Pinpoint the cell where the given text exists, returning its [X, Y] midpoint coordinate. 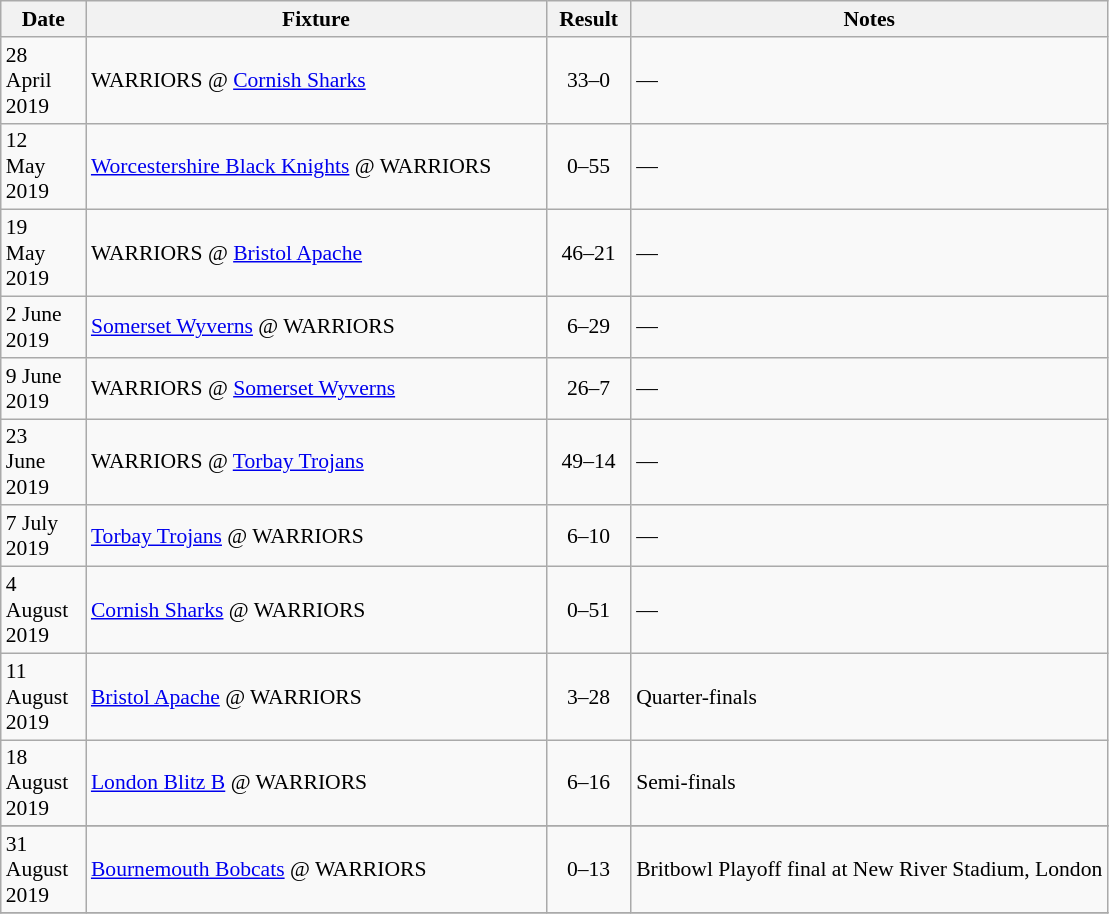
6–29 [588, 328]
Result [588, 19]
Notes [869, 19]
London Blitz B @ WARRIORS [316, 784]
0–13 [588, 870]
Date [44, 19]
19 May 2019 [44, 254]
WARRIORS @ Bristol Apache [316, 254]
7 July 2019 [44, 536]
Worcestershire Black Knights @ WARRIORS [316, 166]
3–28 [588, 696]
49–14 [588, 462]
2 June 2019 [44, 328]
Torbay Trojans @ WARRIORS [316, 536]
6–10 [588, 536]
Fixture [316, 19]
Somerset Wyverns @ WARRIORS [316, 328]
Bristol Apache @ WARRIORS [316, 696]
0–55 [588, 166]
46–21 [588, 254]
33–0 [588, 80]
31 August 2019 [44, 870]
Semi-finals [869, 784]
28 April 2019 [44, 80]
Quarter-finals [869, 696]
11 August 2019 [44, 696]
23 June 2019 [44, 462]
WARRIORS @ Cornish Sharks [316, 80]
18 August 2019 [44, 784]
26–7 [588, 388]
12 May 2019 [44, 166]
9 June 2019 [44, 388]
Bournemouth Bobcats @ WARRIORS [316, 870]
6–16 [588, 784]
0–51 [588, 610]
Cornish Sharks @ WARRIORS [316, 610]
Britbowl Playoff final at New River Stadium, London [869, 870]
4 August 2019 [44, 610]
WARRIORS @ Torbay Trojans [316, 462]
WARRIORS @ Somerset Wyverns [316, 388]
